Determine the [X, Y] coordinate at the center of the cell enclosing the given text.  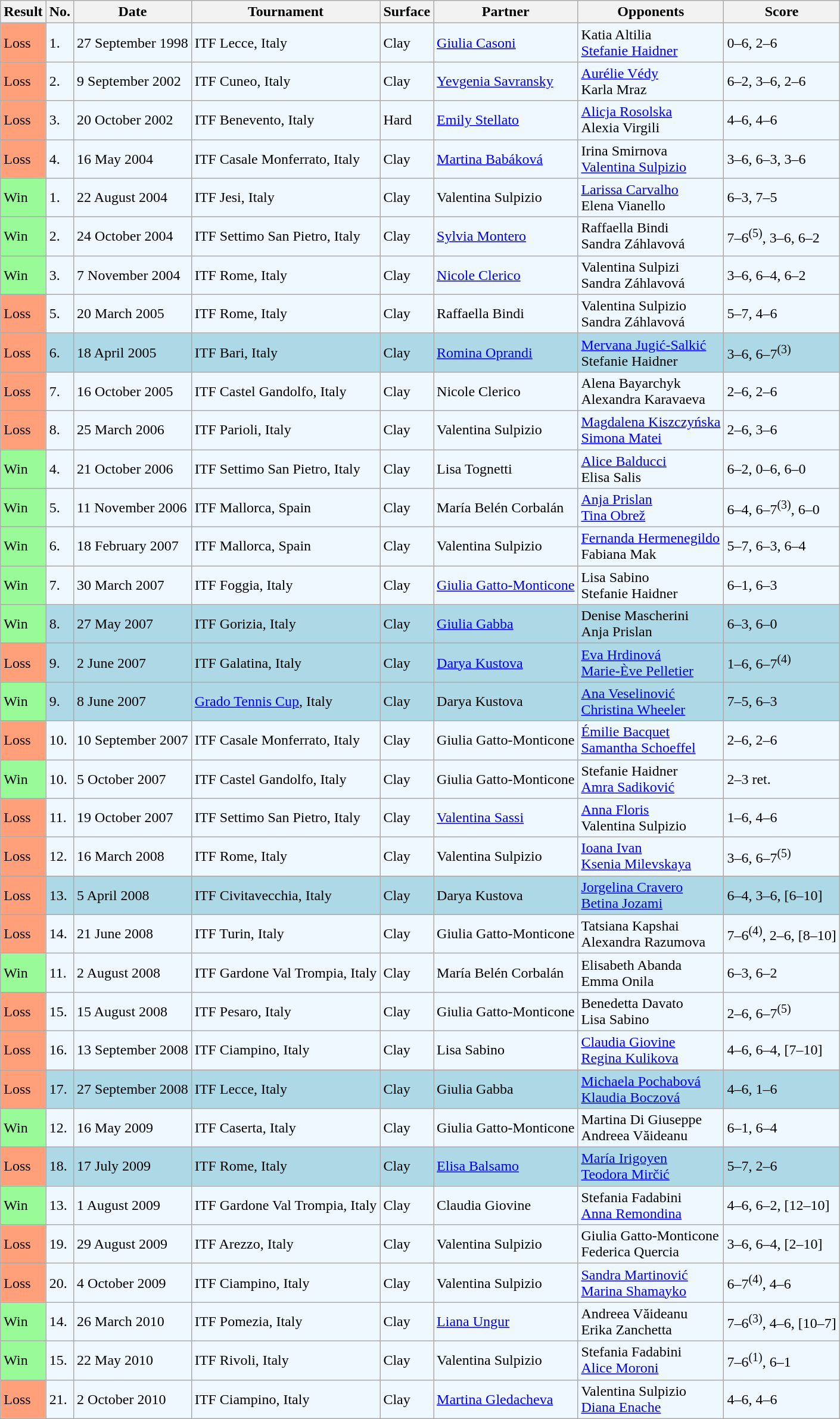
4–6, 6–2, [12–10] [782, 1206]
Ana Veselinović Christina Wheeler [651, 702]
16 March 2008 [133, 857]
ITF Arezzo, Italy [286, 1244]
22 May 2010 [133, 1361]
Raffaella Bindi [506, 313]
6–4, 6–7(3), 6–0 [782, 508]
Lisa Tognetti [506, 468]
ITF Pesaro, Italy [286, 1012]
8 June 2007 [133, 702]
26 March 2010 [133, 1321]
Alicja Rosolska Alexia Virgili [651, 120]
5–7, 6–3, 6–4 [782, 547]
16 May 2009 [133, 1128]
Benedetta Davato Lisa Sabino [651, 1012]
16 May 2004 [133, 158]
19. [60, 1244]
5 October 2007 [133, 779]
ITF Parioli, Italy [286, 430]
Anna Floris Valentina Sulpizio [651, 817]
Date [133, 12]
3–6, 6–4, 6–2 [782, 275]
2 October 2010 [133, 1399]
Elisa Balsamo [506, 1166]
Giulia Gatto-Monticone Federica Quercia [651, 1244]
2–6, 6–7(5) [782, 1012]
Ioana Ivan Ksenia Milevskaya [651, 857]
Surface [407, 12]
Tournament [286, 12]
7–6(4), 2–6, [8–10] [782, 934]
10 September 2007 [133, 740]
Stefania Fadabini Alice Moroni [651, 1361]
6–3, 6–2 [782, 972]
18 February 2007 [133, 547]
Sandra Martinović Marina Shamayko [651, 1283]
6–4, 3–6, [6–10] [782, 895]
19 October 2007 [133, 817]
ITF Gorizia, Italy [286, 624]
ITF Cuneo, Italy [286, 81]
17. [60, 1089]
No. [60, 12]
7–6(3), 4–6, [10–7] [782, 1321]
16 October 2005 [133, 391]
Claudia Giovine Regina Kulikova [651, 1050]
Irina Smirnova Valentina Sulpizio [651, 158]
7–6(5), 3–6, 6–2 [782, 236]
Michaela Pochabová Klaudia Boczová [651, 1089]
2 August 2008 [133, 972]
Martina Babáková [506, 158]
ITF Caserta, Italy [286, 1128]
6–1, 6–4 [782, 1128]
6–3, 6–0 [782, 624]
18 April 2005 [133, 353]
Tatsiana Kapshai Alexandra Razumova [651, 934]
Katia Altilia Stefanie Haidner [651, 43]
1–6, 4–6 [782, 817]
Sylvia Montero [506, 236]
24 October 2004 [133, 236]
6–3, 7–5 [782, 198]
Valentina Sassi [506, 817]
4 October 2009 [133, 1283]
15 August 2008 [133, 1012]
ITF Civitavecchia, Italy [286, 895]
27 September 1998 [133, 43]
Martina Di Giuseppe Andreea Văideanu [651, 1128]
2 June 2007 [133, 662]
7–5, 6–3 [782, 702]
21. [60, 1399]
3–6, 6–4, [2–10] [782, 1244]
4–6, 6–4, [7–10] [782, 1050]
Denise Mascherini Anja Prislan [651, 624]
ITF Bari, Italy [286, 353]
21 June 2008 [133, 934]
Martina Gledacheva [506, 1399]
20 March 2005 [133, 313]
Magdalena Kiszczyńska Simona Matei [651, 430]
21 October 2006 [133, 468]
ITF Pomezia, Italy [286, 1321]
5–7, 4–6 [782, 313]
6–1, 6–3 [782, 585]
2–6, 3–6 [782, 430]
30 March 2007 [133, 585]
Mervana Jugić-Salkić Stefanie Haidner [651, 353]
María Irigoyen Teodora Mirčić [651, 1166]
20. [60, 1283]
27 May 2007 [133, 624]
Émilie Bacquet Samantha Schoeffel [651, 740]
Valentina Sulpizi Sandra Záhlavová [651, 275]
Aurélie Védy Karla Mraz [651, 81]
1 August 2009 [133, 1206]
Eva Hrdinová Marie-Ève Pelletier [651, 662]
Alena Bayarchyk Alexandra Karavaeva [651, 391]
9 September 2002 [133, 81]
ITF Turin, Italy [286, 934]
Emily Stellato [506, 120]
Stefania Fadabini Anna Remondina [651, 1206]
27 September 2008 [133, 1089]
Result [23, 12]
11 November 2006 [133, 508]
6–2, 3–6, 2–6 [782, 81]
16. [60, 1050]
5 April 2008 [133, 895]
ITF Foggia, Italy [286, 585]
Fernanda Hermenegildo Fabiana Mak [651, 547]
Andreea Văideanu Erika Zanchetta [651, 1321]
2–3 ret. [782, 779]
Jorgelina Cravero Betina Jozami [651, 895]
Partner [506, 12]
ITF Benevento, Italy [286, 120]
Anja Prislan Tina Obrež [651, 508]
Liana Ungur [506, 1321]
Valentina Sulpizio Diana Enache [651, 1399]
Elisabeth Abanda Emma Onila [651, 972]
4–6, 1–6 [782, 1089]
Grado Tennis Cup, Italy [286, 702]
3–6, 6–3, 3–6 [782, 158]
ITF Jesi, Italy [286, 198]
6–2, 0–6, 6–0 [782, 468]
17 July 2009 [133, 1166]
Hard [407, 120]
Lisa Sabino Stefanie Haidner [651, 585]
3–6, 6–7(3) [782, 353]
6–7(4), 4–6 [782, 1283]
3–6, 6–7(5) [782, 857]
Score [782, 12]
Claudia Giovine [506, 1206]
7–6(1), 6–1 [782, 1361]
Yevgenia Savransky [506, 81]
5–7, 2–6 [782, 1166]
20 October 2002 [133, 120]
ITF Galatina, Italy [286, 662]
Romina Oprandi [506, 353]
Lisa Sabino [506, 1050]
Opponents [651, 12]
25 March 2006 [133, 430]
7 November 2004 [133, 275]
0–6, 2–6 [782, 43]
Alice Balducci Elisa Salis [651, 468]
Stefanie Haidner Amra Sadiković [651, 779]
13 September 2008 [133, 1050]
Valentina Sulpizio Sandra Záhlavová [651, 313]
ITF Rivoli, Italy [286, 1361]
Raffaella Bindi Sandra Záhlavová [651, 236]
Larissa Carvalho Elena Vianello [651, 198]
29 August 2009 [133, 1244]
22 August 2004 [133, 198]
Giulia Casoni [506, 43]
1–6, 6–7(4) [782, 662]
18. [60, 1166]
